For the text-containing cell, return its midpoint in [X, Y] coordinate format. 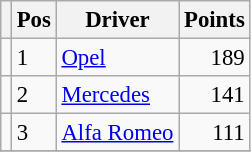
111 [214, 133]
Mercedes [118, 95]
Driver [118, 20]
2 [34, 95]
Opel [118, 58]
1 [34, 58]
141 [214, 95]
3 [34, 133]
Alfa Romeo [118, 133]
Points [214, 20]
189 [214, 58]
Pos [34, 20]
